For the text-containing cell, return its midpoint in (X, Y) coordinate format. 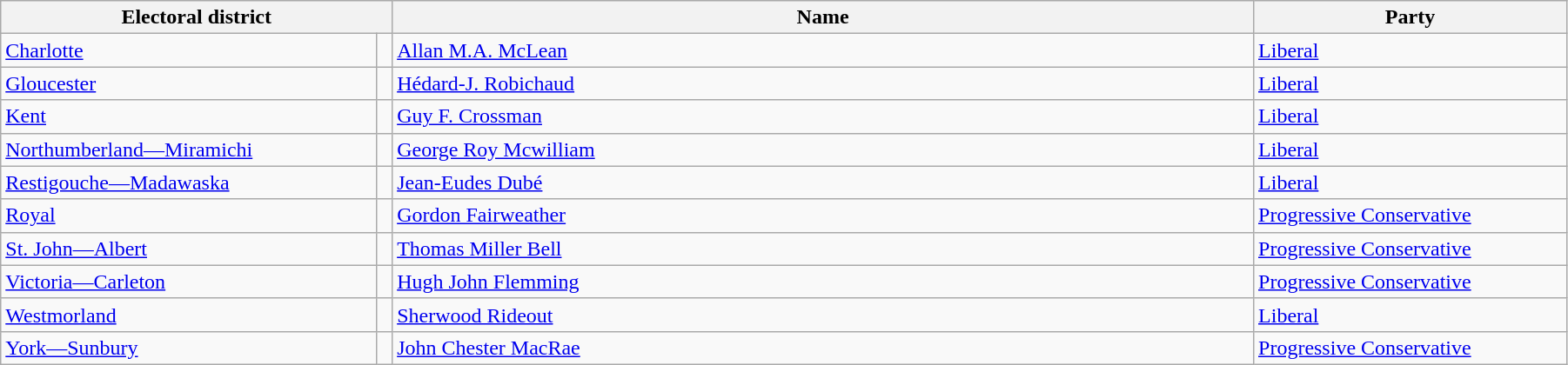
Guy F. Crossman (823, 116)
Name (823, 17)
Gloucester (189, 83)
Restigouche—Madawaska (189, 182)
Victoria—Carleton (189, 282)
Hugh John Flemming (823, 282)
Electoral district (197, 17)
Westmorland (189, 315)
Gordon Fairweather (823, 216)
Northumberland—Miramichi (189, 149)
Sherwood Rideout (823, 315)
John Chester MacRae (823, 348)
Thomas Miller Bell (823, 249)
Party (1411, 17)
Hédard-J. Robichaud (823, 83)
Jean-Eudes Dubé (823, 182)
Kent (189, 116)
George Roy Mcwilliam (823, 149)
Charlotte (189, 50)
St. John—Albert (189, 249)
York—Sunbury (189, 348)
Allan M.A. McLean (823, 50)
Royal (189, 216)
